Locate the cell with the specified text and output its [X, Y] center coordinate. 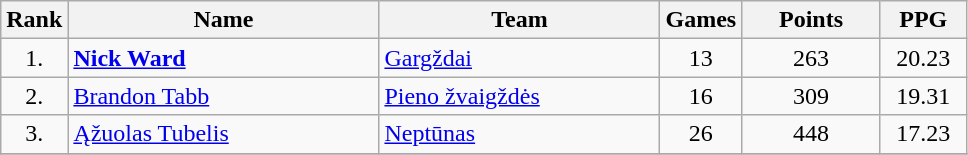
19.31 [923, 96]
Games [701, 20]
Ąžuolas Tubelis [224, 134]
3. [34, 134]
20.23 [923, 58]
Name [224, 20]
13 [701, 58]
17.23 [923, 134]
448 [812, 134]
Pieno žvaigždės [520, 96]
Neptūnas [520, 134]
Points [812, 20]
Rank [34, 20]
263 [812, 58]
Gargždai [520, 58]
309 [812, 96]
PPG [923, 20]
Team [520, 20]
1. [34, 58]
16 [701, 96]
Brandon Tabb [224, 96]
26 [701, 134]
2. [34, 96]
Nick Ward [224, 58]
